Extract the [x, y] coordinate from the center of the cell holding the provided text.  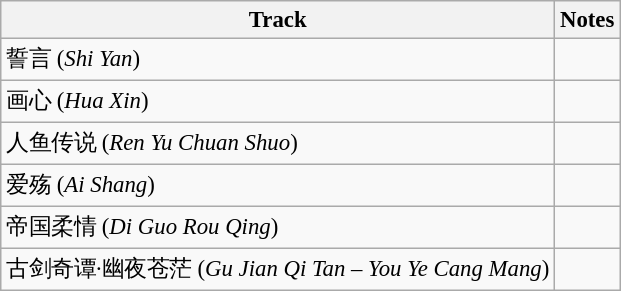
帝国柔情 (Di Guo Rou Qing) [278, 228]
人鱼传说 (Ren Yu Chuan Shuo) [278, 144]
古剑奇谭·幽夜苍茫 (Gu Jian Qi Tan – You Ye Cang Mang) [278, 270]
爱殇 (Ai Shang) [278, 186]
Notes [588, 20]
画心 (Hua Xin) [278, 102]
誓言 (Shi Yan) [278, 60]
Track [278, 20]
